Identify which cell holds the provided text, then report its [X, Y] central coordinate. 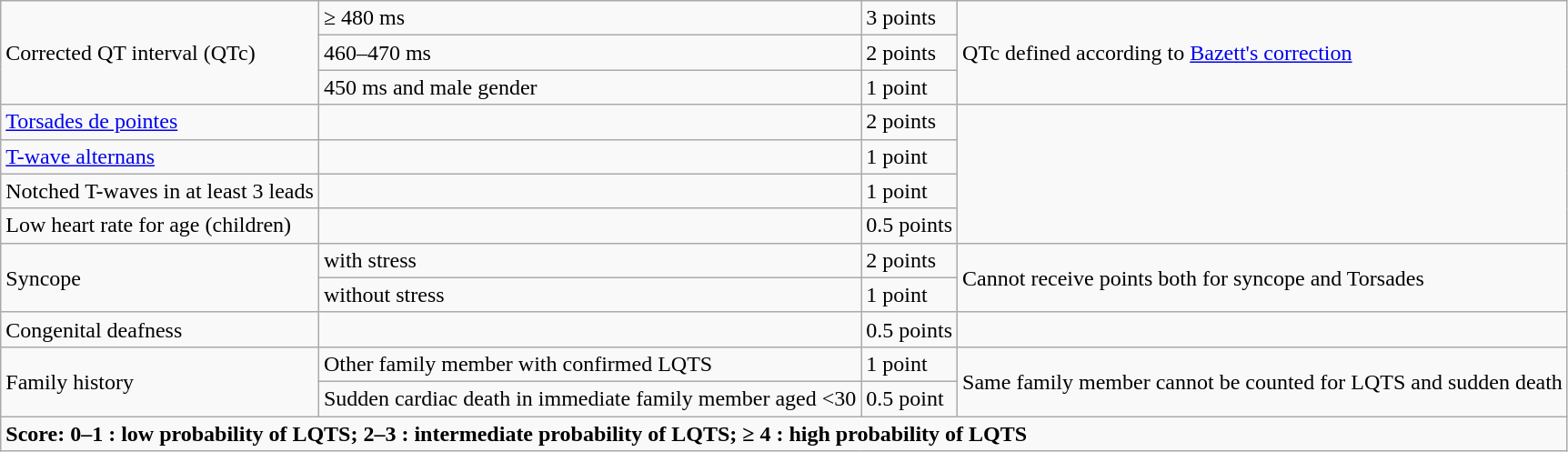
Sudden cardiac death in immediate family member aged <30 [589, 398]
Score: 0–1 : low probability of LQTS; 2–3 : intermediate probability of LQTS; ≥ 4 : high probability of LQTS [784, 434]
450 ms and male gender [589, 87]
Cannot receive points both for syncope and Torsades [1262, 277]
Same family member cannot be counted for LQTS and sudden death [1262, 381]
Syncope [160, 277]
T-wave alternans [160, 156]
0.5 point [910, 398]
Congenital deafness [160, 329]
Corrected QT interval (QTc) [160, 53]
≥ 480 ms [589, 18]
Notched T-waves in at least 3 leads [160, 191]
460–470 ms [589, 53]
Low heart rate for age (children) [160, 226]
QTc defined according to Bazett's correction [1262, 53]
3 points [910, 18]
without stress [589, 295]
Torsades de pointes [160, 122]
Family history [160, 381]
with stress [589, 260]
Other family member with confirmed LQTS [589, 364]
